Provide the (x, y) coordinate of the cell's center where the given text is located.  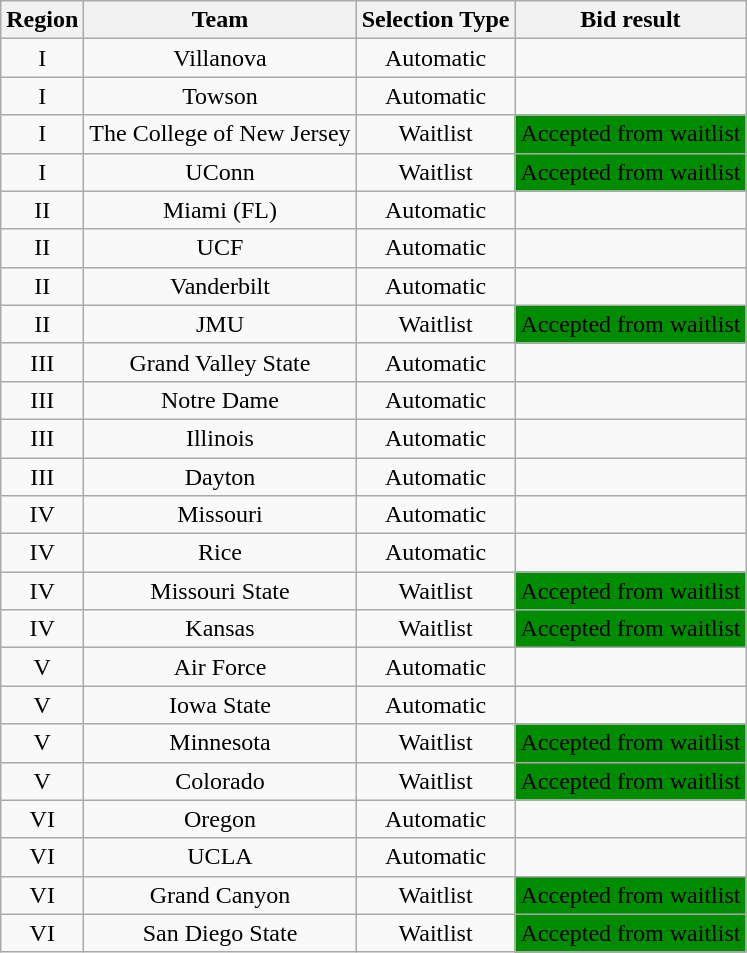
Villanova (220, 58)
Towson (220, 96)
Colorado (220, 781)
Grand Canyon (220, 895)
Region (42, 20)
Illinois (220, 438)
Missouri State (220, 591)
Notre Dame (220, 400)
Team (220, 20)
Miami (FL) (220, 210)
Oregon (220, 819)
Grand Valley State (220, 362)
Missouri (220, 515)
UCLA (220, 857)
Iowa State (220, 705)
Bid result (630, 20)
The College of New Jersey (220, 134)
Dayton (220, 477)
UConn (220, 172)
JMU (220, 324)
Air Force (220, 667)
UCF (220, 248)
San Diego State (220, 933)
Minnesota (220, 743)
Selection Type (436, 20)
Vanderbilt (220, 286)
Kansas (220, 629)
Rice (220, 553)
